Locate the cell with the specified text and output its (x, y) center coordinate. 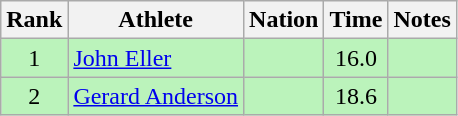
2 (34, 96)
18.6 (356, 96)
16.0 (356, 58)
Athlete (156, 20)
John Eller (156, 58)
Notes (422, 20)
Gerard Anderson (156, 96)
Rank (34, 20)
1 (34, 58)
Nation (284, 20)
Time (356, 20)
